Output the [x, y] coordinate of the center of the cell containing the given text.  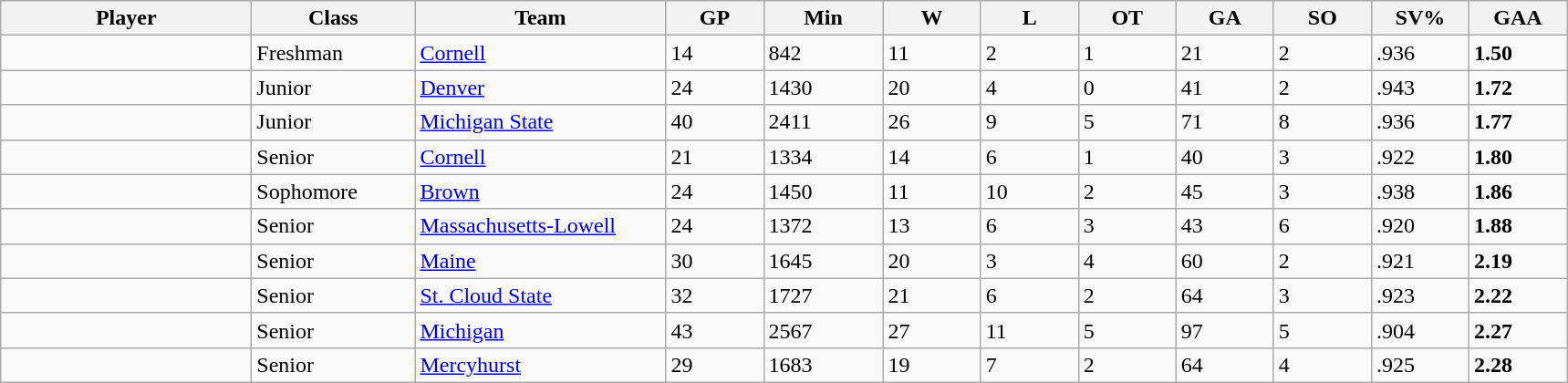
1430 [823, 88]
GAA [1518, 18]
Class [334, 18]
.921 [1419, 261]
Sophomore [334, 191]
71 [1224, 122]
29 [715, 365]
.943 [1419, 88]
Michigan State [540, 122]
1334 [823, 157]
2567 [823, 330]
2411 [823, 122]
.923 [1419, 295]
32 [715, 295]
.920 [1419, 226]
26 [932, 122]
GP [715, 18]
Team [540, 18]
1372 [823, 226]
27 [932, 330]
.925 [1419, 365]
2.27 [1518, 330]
97 [1224, 330]
.938 [1419, 191]
Player [126, 18]
45 [1224, 191]
SV% [1419, 18]
1.72 [1518, 88]
10 [1029, 191]
.904 [1419, 330]
OT [1127, 18]
1683 [823, 365]
Massachusetts-Lowell [540, 226]
842 [823, 53]
SO [1323, 18]
L [1029, 18]
1.86 [1518, 191]
Mercyhurst [540, 365]
1727 [823, 295]
8 [1323, 122]
Michigan [540, 330]
Brown [540, 191]
GA [1224, 18]
2.22 [1518, 295]
1.50 [1518, 53]
7 [1029, 365]
1.88 [1518, 226]
2.28 [1518, 365]
13 [932, 226]
0 [1127, 88]
2.19 [1518, 261]
Freshman [334, 53]
1450 [823, 191]
19 [932, 365]
1.80 [1518, 157]
1645 [823, 261]
Min [823, 18]
30 [715, 261]
9 [1029, 122]
60 [1224, 261]
1.77 [1518, 122]
41 [1224, 88]
.922 [1419, 157]
St. Cloud State [540, 295]
W [932, 18]
Denver [540, 88]
Maine [540, 261]
